Scan for the cell matching the given text and deliver its (X, Y) coordinate at center. 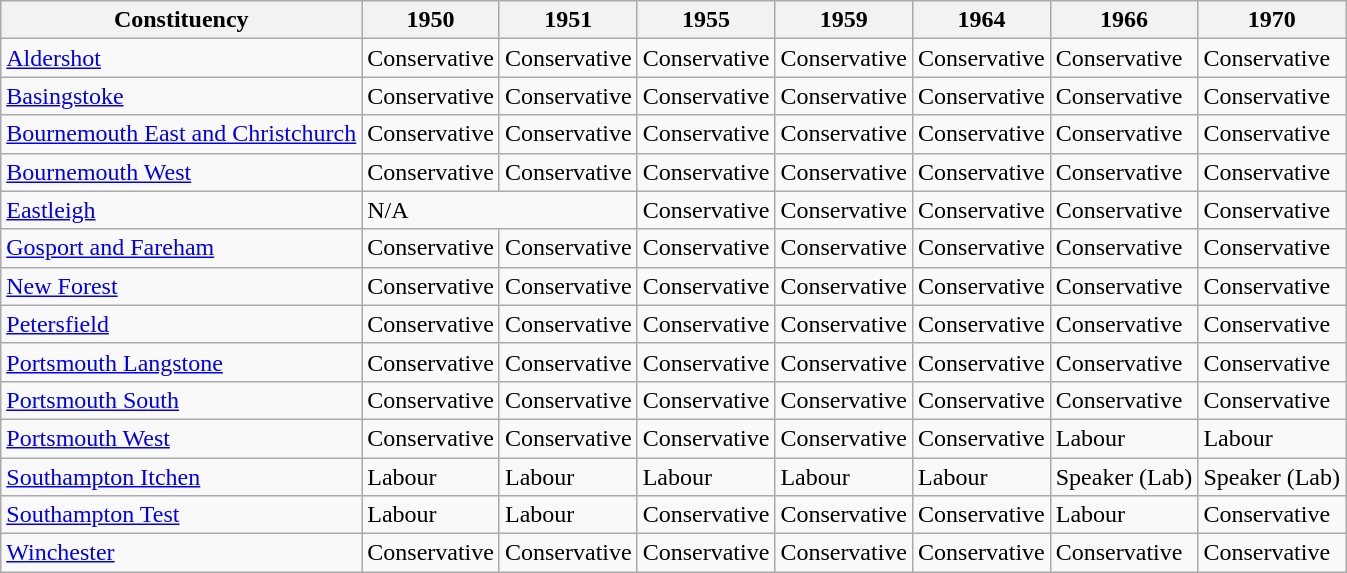
1970 (1272, 20)
1966 (1124, 20)
N/A (500, 210)
1959 (844, 20)
Bournemouth West (182, 172)
New Forest (182, 286)
1951 (568, 20)
Petersfield (182, 324)
Portsmouth Langstone (182, 362)
Basingstoke (182, 96)
Constituency (182, 20)
Portsmouth South (182, 400)
Southampton Test (182, 515)
Southampton Itchen (182, 477)
1950 (431, 20)
Portsmouth West (182, 438)
Eastleigh (182, 210)
Gosport and Fareham (182, 248)
Winchester (182, 553)
Bournemouth East and Christchurch (182, 134)
1955 (706, 20)
Aldershot (182, 58)
1964 (982, 20)
